Determine the [x, y] coordinate at the center of the cell enclosing the given text.  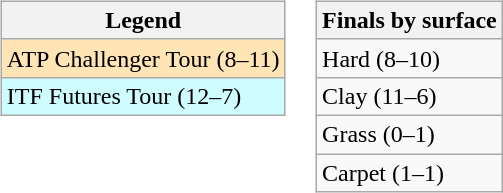
Carpet (1–1) [410, 173]
Clay (11–6) [410, 96]
Finals by surface [410, 20]
Hard (8–10) [410, 58]
ITF Futures Tour (12–7) [143, 96]
Legend [143, 20]
ATP Challenger Tour (8–11) [143, 58]
Grass (0–1) [410, 134]
